Find where the given text appears and provide that cell's center as (x, y) coordinate. 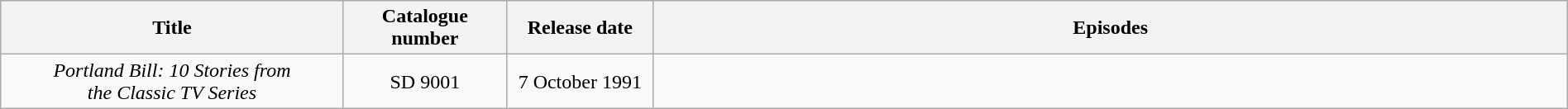
Episodes (1110, 28)
SD 9001 (425, 81)
Release date (580, 28)
Portland Bill: 10 Stories fromthe Classic TV Series (172, 81)
Title (172, 28)
7 October 1991 (580, 81)
Catalogue number (425, 28)
